For the text-containing cell, return its midpoint in (X, Y) coordinate format. 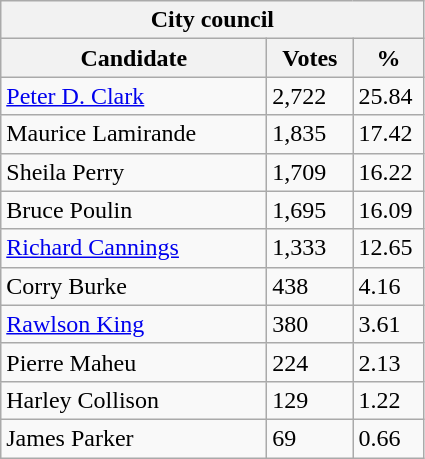
224 (310, 362)
1,695 (310, 210)
17.42 (388, 134)
438 (310, 286)
% (388, 58)
3.61 (388, 324)
City council (212, 20)
Bruce Poulin (134, 210)
2,722 (310, 96)
Maurice Lamirande (134, 134)
Candidate (134, 58)
25.84 (388, 96)
Rawlson King (134, 324)
1,835 (310, 134)
1,709 (310, 172)
James Parker (134, 438)
Sheila Perry (134, 172)
Richard Cannings (134, 248)
2.13 (388, 362)
1,333 (310, 248)
Pierre Maheu (134, 362)
69 (310, 438)
Votes (310, 58)
12.65 (388, 248)
Corry Burke (134, 286)
4.16 (388, 286)
380 (310, 324)
16.09 (388, 210)
0.66 (388, 438)
Peter D. Clark (134, 96)
Harley Collison (134, 400)
129 (310, 400)
16.22 (388, 172)
1.22 (388, 400)
